Return the [x, y] coordinate for the center point of the cell that contains the specified text.  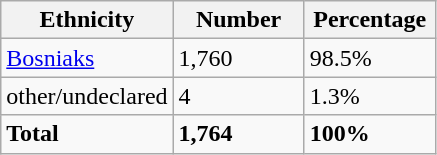
Number [238, 20]
98.5% [370, 58]
4 [238, 96]
Percentage [370, 20]
1,764 [238, 134]
1.3% [370, 96]
100% [370, 134]
1,760 [238, 58]
Bosniaks [87, 58]
Ethnicity [87, 20]
Total [87, 134]
other/undeclared [87, 96]
